From the cell containing the given text, extract its center point as (X, Y) coordinate. 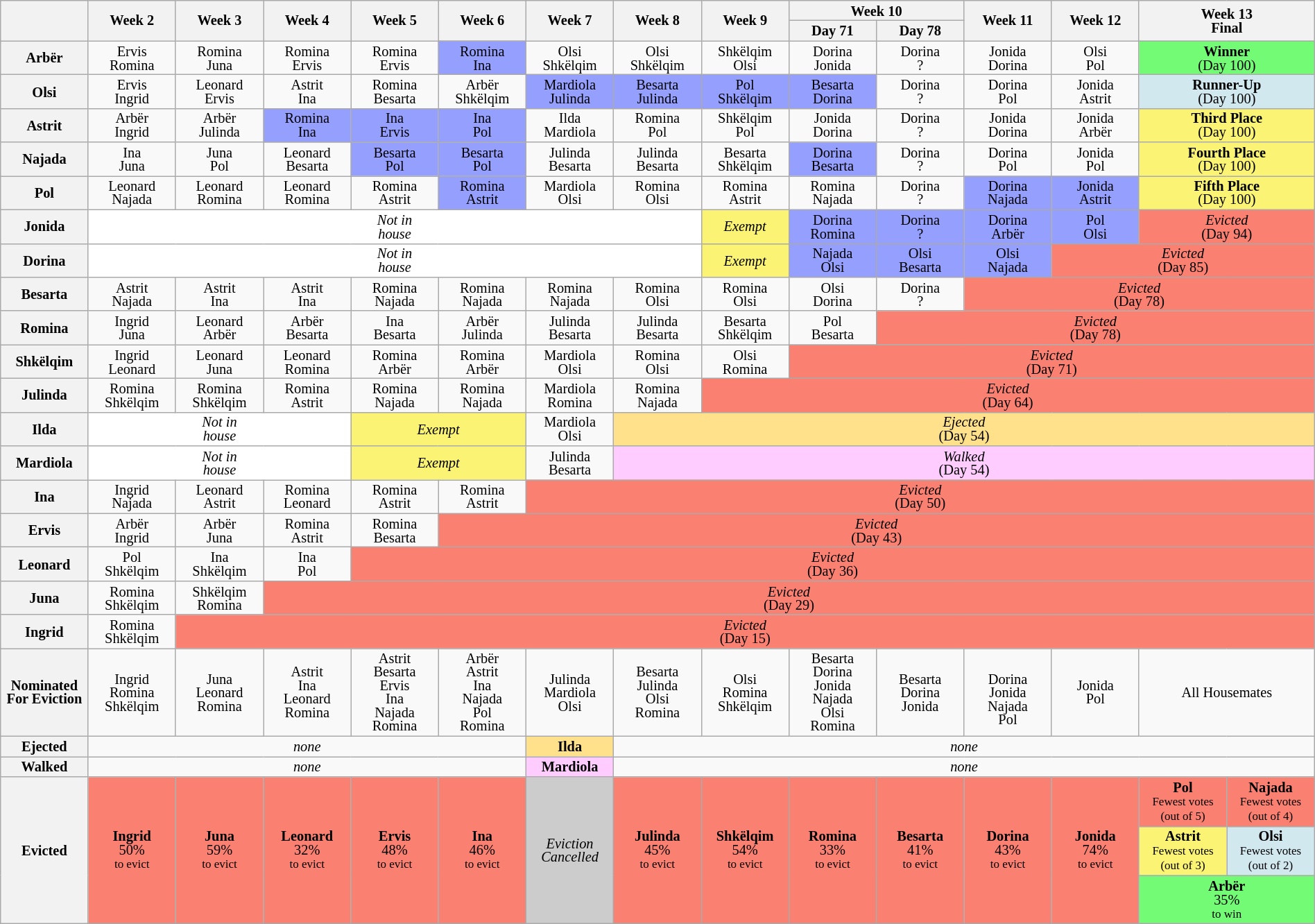
Evicted(Day 15) (745, 631)
Day 71 (832, 31)
Olsi Fewest votes(out of 2) (1271, 850)
BesartaJulindaOlsiRomina (657, 692)
ShkëlqimRomina (219, 598)
RominaJuna (219, 58)
Romina33%to evict (832, 850)
Najada (44, 160)
LeonardJuna (219, 362)
Ina46%to evict (482, 850)
PolOlsi (1095, 226)
IngridJuna (132, 327)
Besarta (44, 294)
InaBesarta (395, 327)
Ina (44, 497)
PolBesarta (832, 327)
AstritInaLeonardRomina (307, 692)
Week 7 (569, 20)
Ingrid50%to evict (132, 850)
Evicted (44, 850)
BesartaDorina (832, 92)
Week 10 (877, 10)
AstritBesartaErvisInaNajadaRomina (395, 692)
Pol Fewest votes(out of 5) (1183, 801)
DorinaJonidaNajadaPol (1008, 692)
Shkëlqim54%to evict (745, 850)
Arbër (44, 58)
ArbërAstritInaNajadaPolRomina (482, 692)
OlsiPol (1095, 58)
Besarta41%to evict (920, 850)
Shkëlqim (44, 362)
RominaPol (657, 125)
InaJuna (132, 160)
Week 5 (395, 20)
ArbërShkëlqim (482, 92)
IngridNajada (132, 497)
Evicted(Day 29) (789, 598)
Dorina43%to evict (1008, 850)
Dorina (44, 261)
DorinaBesarta (832, 160)
Evicted(Day 85) (1183, 261)
Walked(Day 54) (964, 463)
DorinaRomina (832, 226)
Week 8 (657, 20)
LeonardAstrit (219, 497)
Walked (44, 766)
DorinaArbër (1008, 226)
Evicted(Day 71) (1051, 362)
Astrit Fewest votes(out of 3) (1183, 850)
Week 9 (745, 20)
JunaLeonardRomina (219, 692)
Julinda 45% to evict (657, 850)
NominatedFor Eviction (44, 692)
LeonardBesarta (307, 160)
Najada Fewest votes(out of 4) (1271, 801)
Evicted(Day 43) (877, 530)
Arbër 35%to win (1226, 900)
Week 3 (219, 20)
Astrit (44, 125)
All Housemates (1226, 692)
Winner(Day 100) (1226, 58)
OlsiNajada (1008, 261)
DorinaNajada (1008, 193)
Ejected(Day 54) (964, 429)
Ejected (44, 746)
Jonida74%to evict (1095, 850)
IngridLeonard (132, 362)
Week 11 (1008, 20)
MardiolaJulinda (569, 92)
Julinda (44, 395)
ShkëlqimOlsi (745, 58)
BesartaDorinaJonida (920, 692)
Evicted(Day 64) (1008, 395)
Day 78 (920, 31)
OlsiRominaShkëlqim (745, 692)
BesartaDorinaJonidaNajadaOlsiRomina (832, 692)
Third Place(Day 100) (1226, 125)
Fourth Place(Day 100) (1226, 160)
Evicted(Day 50) (920, 497)
Week 12 (1095, 20)
RominaLeonard (307, 497)
Jonida (44, 226)
MardiolaRomina (569, 395)
Ervis48%to evict (395, 850)
ErvisRomina (132, 58)
InaErvis (395, 125)
Juna59%to evict (219, 850)
OlsiBesarta (920, 261)
Leonard (44, 563)
Olsi (44, 92)
Pol (44, 193)
Week 4 (307, 20)
Juna (44, 598)
JonidaArbër (1095, 125)
DorinaJonida (832, 58)
Week 2 (132, 20)
LeonardArbër (219, 327)
ErvisIngrid (132, 92)
Ingrid (44, 631)
IngridRominaShkëlqim (132, 692)
ArbërBesarta (307, 327)
JulindaMardiolaOlsi (569, 692)
BesartaJulinda (657, 92)
Leonard32%to evict (307, 850)
Romina (44, 327)
Evicted(Day 36) (832, 563)
Week 13Final (1226, 20)
Fifth Place(Day 100) (1226, 193)
NajadaOlsi (832, 261)
InaShkëlqim (219, 563)
OlsiDorina (832, 294)
Week 6 (482, 20)
IldaMardiola (569, 125)
Evicted(Day 94) (1226, 226)
Ervis (44, 530)
LeonardErvis (219, 92)
LeonardNajada (132, 193)
EvictionCancelled (569, 850)
JunaPol (219, 160)
OlsiRomina (745, 362)
ShkëlqimPol (745, 125)
AstritNajada (132, 294)
ArbërJuna (219, 530)
Runner-Up(Day 100) (1226, 92)
